Scan for the cell matching the given text and deliver its (X, Y) coordinate at center. 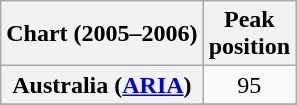
Australia (ARIA) (102, 85)
Chart (2005–2006) (102, 34)
Peakposition (249, 34)
95 (249, 85)
